Locate the cell with the specified text and output its [X, Y] center coordinate. 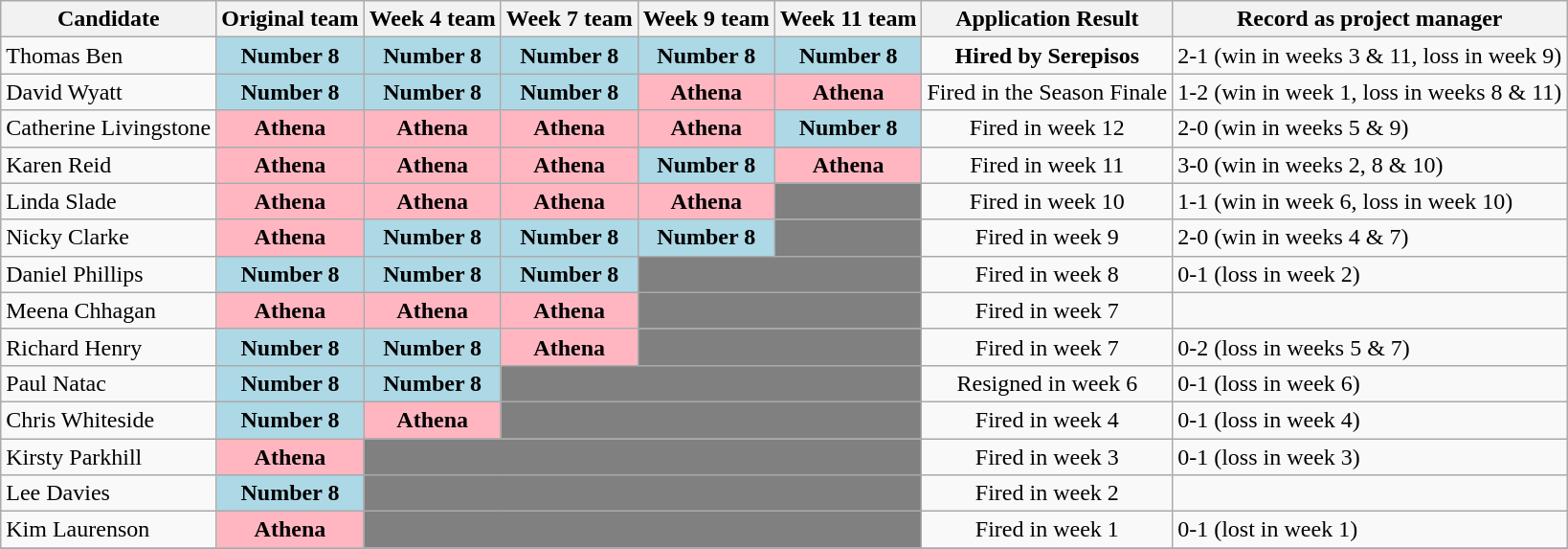
Richard Henry [109, 347]
Fired in week 11 [1047, 165]
Fired in week 2 [1047, 493]
Fired in week 12 [1047, 128]
Fired in week 9 [1047, 238]
Kirsty Parkhill [109, 457]
1-1 (win in week 6, loss in week 10) [1370, 201]
Paul Natac [109, 383]
Linda Slade [109, 201]
Record as project manager [1370, 19]
Week 9 team [706, 19]
Fired in week 8 [1047, 274]
Application Result [1047, 19]
0-1 (loss in week 2) [1370, 274]
Nicky Clarke [109, 238]
Resigned in week 6 [1047, 383]
Week 4 team [433, 19]
Thomas Ben [109, 56]
Lee Davies [109, 493]
0-1 (lost in week 1) [1370, 530]
Candidate [109, 19]
2-0 (win in weeks 4 & 7) [1370, 238]
Fired in the Season Finale [1047, 92]
0-1 (loss in week 3) [1370, 457]
Daniel Phillips [109, 274]
Week 11 team [848, 19]
Chris Whiteside [109, 420]
Karen Reid [109, 165]
3-0 (win in weeks 2, 8 & 10) [1370, 165]
Original team [290, 19]
Catherine Livingstone [109, 128]
Hired by Serepisos [1047, 56]
0-1 (loss in week 4) [1370, 420]
0-2 (loss in weeks 5 & 7) [1370, 347]
Fired in week 1 [1047, 530]
Fired in week 10 [1047, 201]
Fired in week 3 [1047, 457]
2-0 (win in weeks 5 & 9) [1370, 128]
Kim Laurenson [109, 530]
1-2 (win in week 1, loss in weeks 8 & 11) [1370, 92]
0-1 (loss in week 6) [1370, 383]
Fired in week 4 [1047, 420]
Meena Chhagan [109, 310]
2-1 (win in weeks 3 & 11, loss in week 9) [1370, 56]
David Wyatt [109, 92]
Week 7 team [569, 19]
